Search for the cell housing the specified text and yield its (x, y) center coordinate. 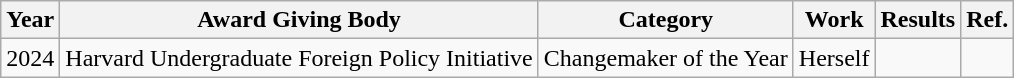
Changemaker of the Year (666, 58)
Work (834, 20)
Results (918, 20)
Award Giving Body (299, 20)
Harvard Undergraduate Foreign Policy Initiative (299, 58)
Herself (834, 58)
Category (666, 20)
2024 (30, 58)
Ref. (988, 20)
Year (30, 20)
